Find where the given text appears and provide that cell's center as [X, Y] coordinate. 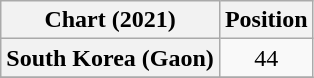
South Korea (Gaon) [110, 58]
44 [266, 58]
Chart (2021) [110, 20]
Position [266, 20]
